Extract the (x, y) coordinate from the center of the cell holding the provided text.  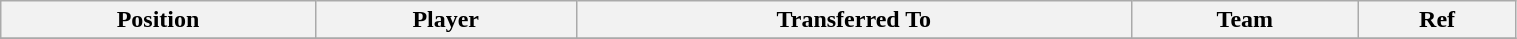
Ref (1437, 20)
Player (446, 20)
Team (1246, 20)
Transferred To (854, 20)
Position (158, 20)
